Search for the cell housing the specified text and yield its [x, y] center coordinate. 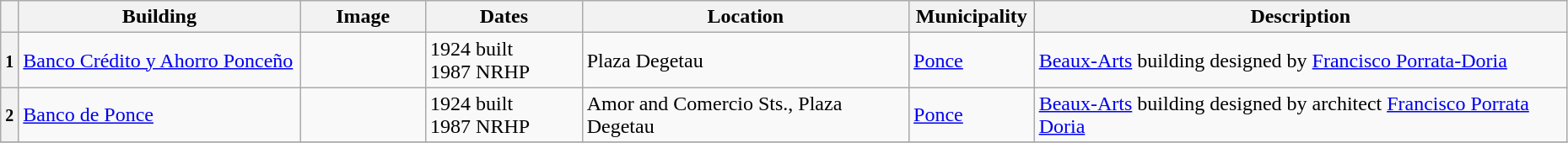
Amor and Comercio Sts., Plaza Degetau [746, 114]
Municipality [972, 17]
Dates [504, 17]
Location [746, 17]
Banco de Ponce [159, 114]
1 [10, 61]
Plaza Degetau [746, 61]
2 [10, 114]
Building [159, 17]
Banco Crédito y Ahorro Ponceño [159, 61]
Description [1301, 17]
Beaux-Arts building designed by Francisco Porrata-Doria [1301, 61]
Beaux-Arts building designed by architect Francisco Porrata Doria [1301, 114]
Image [363, 17]
